For the text-containing cell, return its midpoint in [x, y] coordinate format. 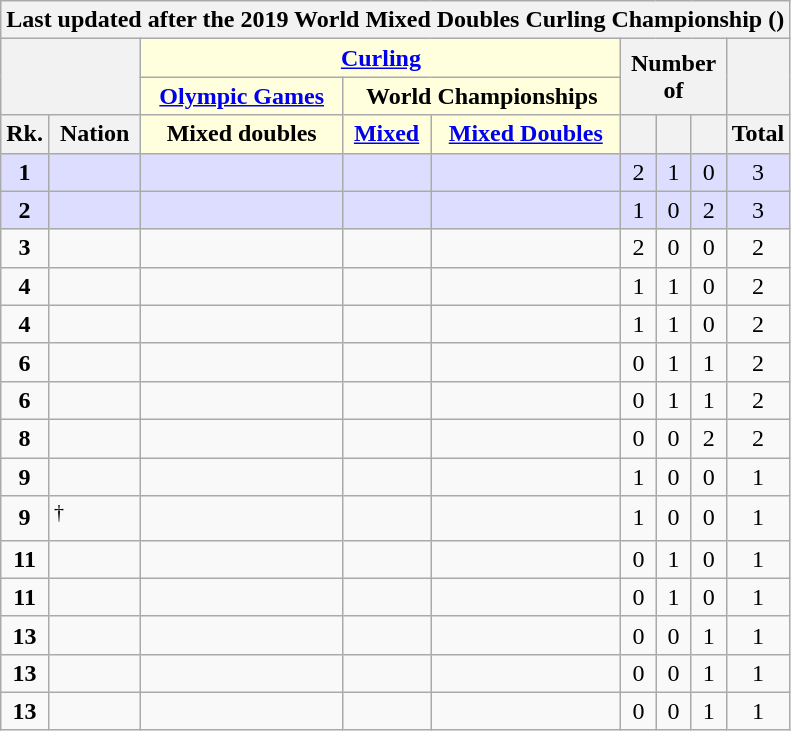
Mixed doubles [242, 134]
World Championships [482, 96]
8 [25, 438]
Rk. [25, 134]
Nation [94, 134]
Number of [674, 77]
Total [758, 134]
Curling [381, 58]
† [94, 518]
Mixed Doubles [526, 134]
Olympic Games [242, 96]
Last updated after the 2019 World Mixed Doubles Curling Championship () [396, 20]
Mixed [387, 134]
